Find where the given text appears and provide that cell's center as [X, Y] coordinate. 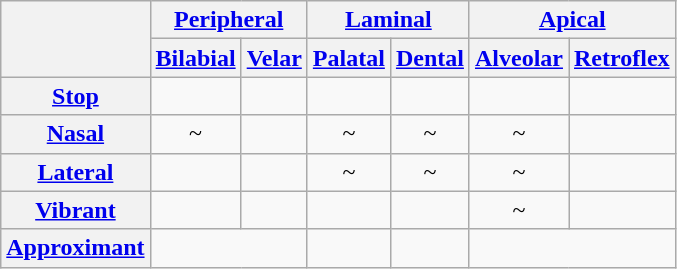
Palatal [348, 58]
Alveolar [518, 58]
Peripheral [228, 20]
Dental [430, 58]
Velar [274, 58]
Lateral [76, 172]
Vibrant [76, 210]
Nasal [76, 134]
Approximant [76, 248]
Retroflex [622, 58]
Stop [76, 96]
Apical [572, 20]
Laminal [388, 20]
Bilabial [196, 58]
